Determine the (x, y) coordinate at the center of the cell enclosing the given text.  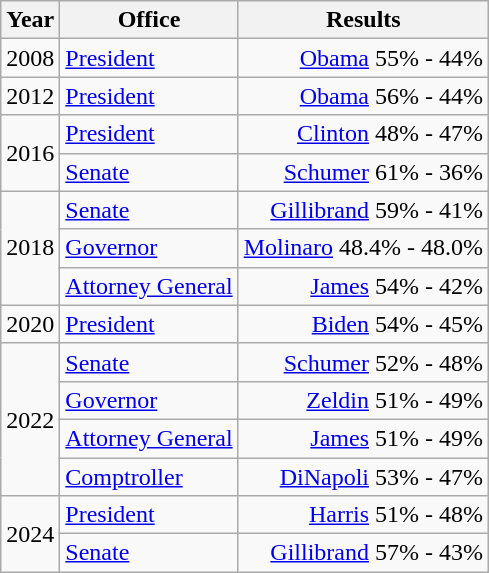
Office (149, 20)
Molinaro 48.4% - 48.0% (363, 248)
2012 (30, 96)
2016 (30, 153)
2008 (30, 58)
Zeldin 51% - 49% (363, 400)
Clinton 48% - 47% (363, 134)
Results (363, 20)
James 51% - 49% (363, 438)
2022 (30, 419)
DiNapoli 53% - 47% (363, 477)
Gillibrand 59% - 41% (363, 210)
Obama 55% - 44% (363, 58)
2020 (30, 324)
James 54% - 42% (363, 286)
Obama 56% - 44% (363, 96)
Comptroller (149, 477)
Harris 51% - 48% (363, 515)
Biden 54% - 45% (363, 324)
Gillibrand 57% - 43% (363, 553)
2018 (30, 248)
Schumer 61% - 36% (363, 172)
2024 (30, 534)
Year (30, 20)
Schumer 52% - 48% (363, 362)
